Output the [x, y] coordinate of the center of the cell containing the given text.  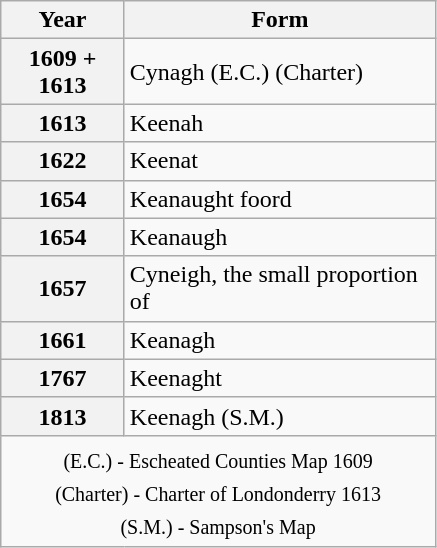
Keanaugh [280, 237]
Keenat [280, 161]
1661 [63, 340]
Year [63, 20]
Cyneigh, the small proportion of [280, 288]
Keenagh (S.M.) [280, 416]
1613 [63, 123]
1622 [63, 161]
Keenah [280, 123]
Keanagh [280, 340]
1657 [63, 288]
Keanaught foord [280, 199]
1813 [63, 416]
Cynagh (E.C.) (Charter) [280, 72]
1609 + 1613 [63, 72]
Form [280, 20]
(E.C.) - Escheated Counties Map 1609(Charter) - Charter of Londonderry 1613(S.M.) - Sampson's Map [218, 490]
Keenaght [280, 378]
1767 [63, 378]
